Extract the (X, Y) coordinate from the center of the cell holding the provided text.  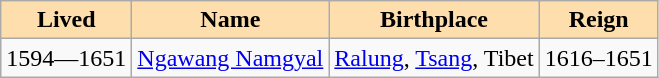
Ralung, Tsang, Tibet (434, 58)
Reign (598, 20)
Name (230, 20)
1616–1651 (598, 58)
Lived (66, 20)
1594—1651 (66, 58)
Birthplace (434, 20)
Ngawang Namgyal (230, 58)
